Extract the [x, y] coordinate from the center of the cell holding the provided text.  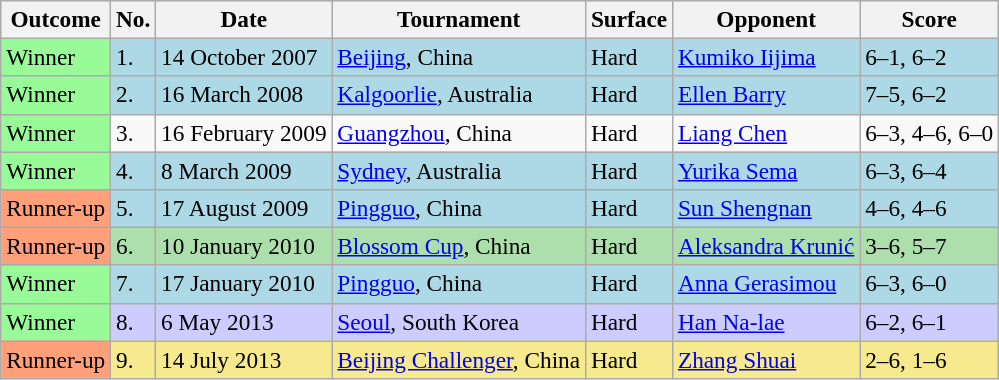
16 March 2008 [244, 95]
4. [134, 170]
17 August 2009 [244, 208]
Han Na-lae [766, 322]
6 May 2013 [244, 322]
4–6, 4–6 [930, 208]
6. [134, 246]
9. [134, 359]
Sydney, Australia [459, 170]
2. [134, 95]
No. [134, 19]
Kumiko Iijima [766, 57]
14 October 2007 [244, 57]
10 January 2010 [244, 246]
2–6, 1–6 [930, 359]
14 July 2013 [244, 359]
Date [244, 19]
Beijing, China [459, 57]
8. [134, 322]
3. [134, 133]
Surface [628, 19]
Aleksandra Krunić [766, 246]
6–3, 4–6, 6–0 [930, 133]
Tournament [459, 19]
Score [930, 19]
Outcome [56, 19]
1. [134, 57]
Guangzhou, China [459, 133]
6–2, 6–1 [930, 322]
Sun Shengnan [766, 208]
8 March 2009 [244, 170]
Yurika Sema [766, 170]
6–3, 6–4 [930, 170]
Seoul, South Korea [459, 322]
Ellen Barry [766, 95]
Kalgoorlie, Australia [459, 95]
6–3, 6–0 [930, 284]
6–1, 6–2 [930, 57]
Zhang Shuai [766, 359]
7. [134, 284]
3–6, 5–7 [930, 246]
Anna Gerasimou [766, 284]
5. [134, 208]
16 February 2009 [244, 133]
7–5, 6–2 [930, 95]
Opponent [766, 19]
17 January 2010 [244, 284]
Blossom Cup, China [459, 246]
Beijing Challenger, China [459, 359]
Liang Chen [766, 133]
